Extract the [x, y] coordinate from the center of the cell holding the provided text.  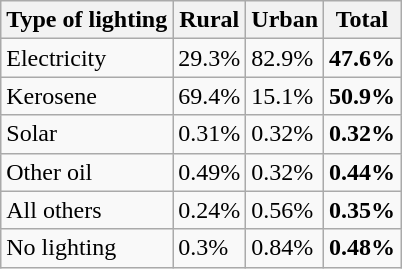
15.1% [285, 96]
0.35% [362, 210]
0.31% [210, 134]
0.56% [285, 210]
0.24% [210, 210]
0.84% [285, 248]
Electricity [87, 58]
No lighting [87, 248]
0.3% [210, 248]
50.9% [362, 96]
29.3% [210, 58]
Total [362, 20]
0.44% [362, 172]
69.4% [210, 96]
Kerosene [87, 96]
Solar [87, 134]
47.6% [362, 58]
Rural [210, 20]
Urban [285, 20]
All others [87, 210]
0.48% [362, 248]
Other oil [87, 172]
0.49% [210, 172]
82.9% [285, 58]
Type of lighting [87, 20]
